Capture the cell that displays the provided text and extract its [X, Y] central coordinate. 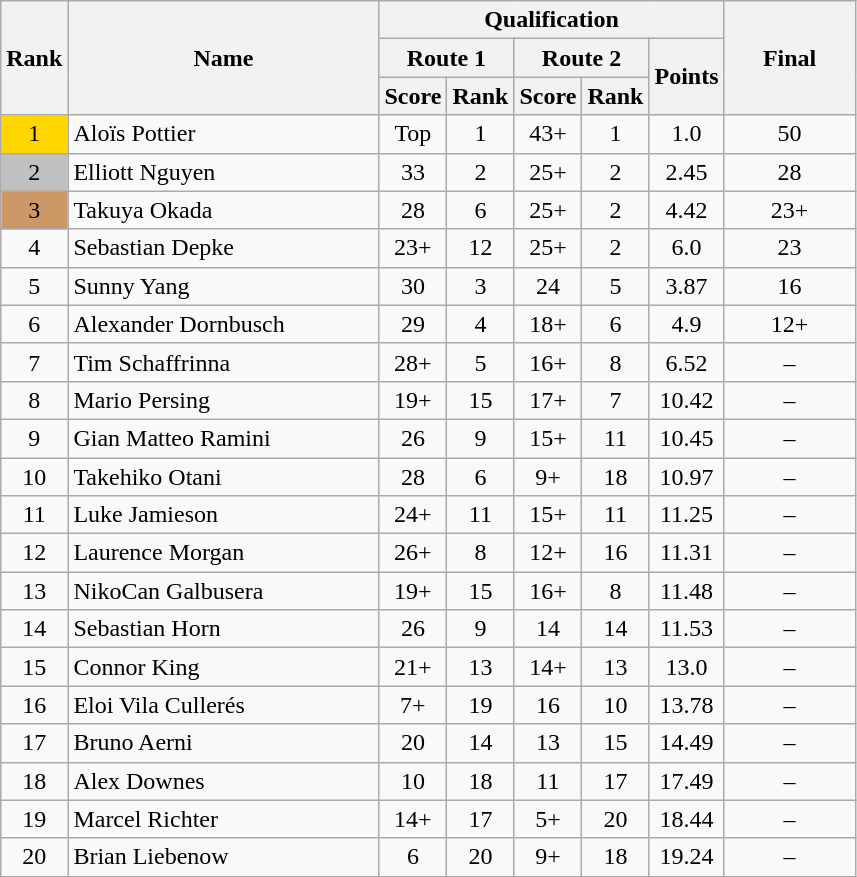
Top [413, 134]
Takehiko Otani [224, 477]
18+ [548, 324]
Eloi Vila Cullerés [224, 705]
Aloïs Pottier [224, 134]
Gian Matteo Ramini [224, 438]
30 [413, 286]
Qualification [552, 20]
43+ [548, 134]
Route 2 [582, 58]
6.52 [686, 362]
10.97 [686, 477]
Sunny Yang [224, 286]
28+ [413, 362]
7+ [413, 705]
3.87 [686, 286]
Brian Liebenow [224, 857]
Final [790, 58]
13.0 [686, 667]
Points [686, 77]
2.45 [686, 172]
Bruno Aerni [224, 743]
Marcel Richter [224, 819]
50 [790, 134]
24+ [413, 515]
10.45 [686, 438]
Route 1 [446, 58]
5+ [548, 819]
Elliott Nguyen [224, 172]
Alexander Dornbusch [224, 324]
6.0 [686, 248]
Connor King [224, 667]
33 [413, 172]
Luke Jamieson [224, 515]
11.31 [686, 553]
Alex Downes [224, 781]
Name [224, 58]
19.24 [686, 857]
4.9 [686, 324]
Sebastian Horn [224, 629]
11.25 [686, 515]
13.78 [686, 705]
Tim Schaffrinna [224, 362]
10.42 [686, 400]
Sebastian Depke [224, 248]
Mario Persing [224, 400]
26+ [413, 553]
Laurence Morgan [224, 553]
1.0 [686, 134]
11.53 [686, 629]
Takuya Okada [224, 210]
11.48 [686, 591]
29 [413, 324]
14.49 [686, 743]
17+ [548, 400]
17.49 [686, 781]
4.42 [686, 210]
NikoCan Galbusera [224, 591]
24 [548, 286]
18.44 [686, 819]
21+ [413, 667]
23 [790, 248]
